Provide the [x, y] coordinate of the cell's center where the given text is located.  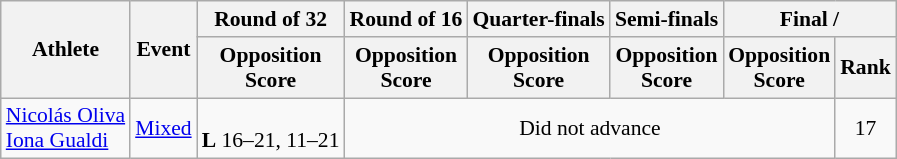
Quarter-finals [538, 19]
Did not advance [590, 128]
Event [163, 50]
Round of 32 [271, 19]
Round of 16 [406, 19]
Nicolás OlivaIona Gualdi [66, 128]
Final / [810, 19]
17 [866, 128]
Semi-finals [666, 19]
L 16–21, 11–21 [271, 128]
Athlete [66, 50]
Mixed [163, 128]
Rank [866, 68]
